For the text-containing cell, return its midpoint in [X, Y] coordinate format. 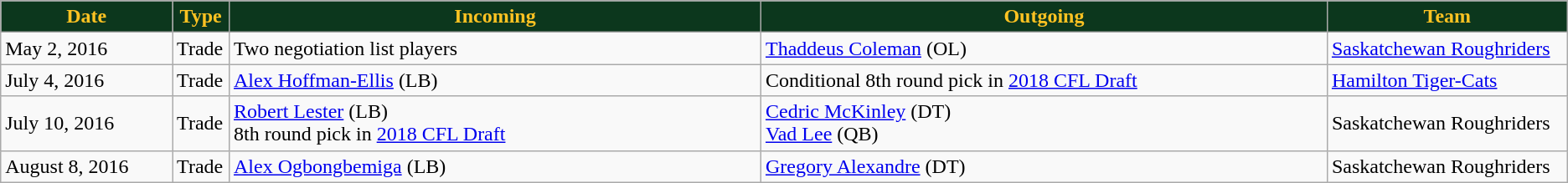
Thaddeus Coleman (OL) [1044, 48]
Outgoing [1044, 17]
Cedric McKinley (DT)Vad Lee (QB) [1044, 124]
Alex Hoffman-Ellis (LB) [494, 80]
Hamilton Tiger-Cats [1447, 80]
May 2, 2016 [87, 48]
Robert Lester (LB)8th round pick in 2018 CFL Draft [494, 124]
Team [1447, 17]
July 4, 2016 [87, 80]
Two negotiation list players [494, 48]
Date [87, 17]
Conditional 8th round pick in 2018 CFL Draft [1044, 80]
August 8, 2016 [87, 166]
July 10, 2016 [87, 124]
Type [201, 17]
Gregory Alexandre (DT) [1044, 166]
Incoming [494, 17]
Alex Ogbongbemiga (LB) [494, 166]
